Extract the [X, Y] coordinate from the center of the cell holding the provided text.  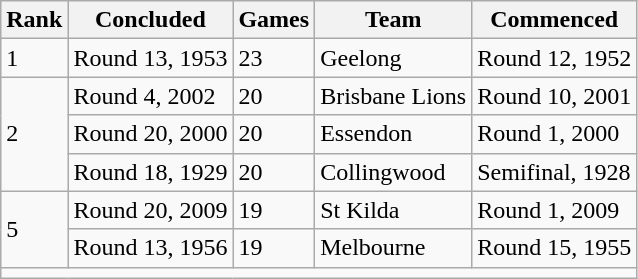
Round 20, 2009 [150, 210]
Round 18, 1929 [150, 172]
Melbourne [394, 248]
Round 1, 2009 [554, 210]
23 [274, 58]
Collingwood [394, 172]
Round 12, 1952 [554, 58]
Round 4, 2002 [150, 96]
St Kilda [394, 210]
Round 1, 2000 [554, 134]
Brisbane Lions [394, 96]
5 [34, 229]
Round 13, 1953 [150, 58]
1 [34, 58]
Commenced [554, 20]
Essendon [394, 134]
Round 10, 2001 [554, 96]
Semifinal, 1928 [554, 172]
2 [34, 134]
Geelong [394, 58]
Games [274, 20]
Round 13, 1956 [150, 248]
Team [394, 20]
Round 20, 2000 [150, 134]
Rank [34, 20]
Round 15, 1955 [554, 248]
Concluded [150, 20]
